Identify which cell holds the provided text, then report its [X, Y] central coordinate. 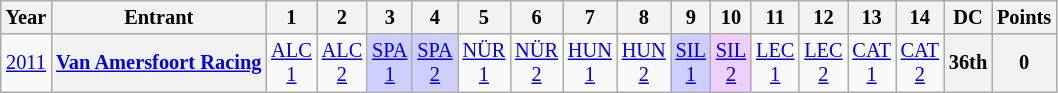
LEC2 [823, 63]
CAT1 [872, 63]
4 [434, 17]
13 [872, 17]
7 [590, 17]
0 [1024, 63]
LEC1 [775, 63]
6 [536, 17]
SPA2 [434, 63]
12 [823, 17]
11 [775, 17]
HUN2 [644, 63]
1 [291, 17]
36th [968, 63]
10 [731, 17]
2 [342, 17]
Year [26, 17]
2011 [26, 63]
DC [968, 17]
SPA1 [390, 63]
NÜR2 [536, 63]
9 [691, 17]
HUN1 [590, 63]
ALC2 [342, 63]
14 [920, 17]
5 [484, 17]
Van Amersfoort Racing [158, 63]
NÜR1 [484, 63]
8 [644, 17]
3 [390, 17]
Entrant [158, 17]
ALC1 [291, 63]
CAT2 [920, 63]
SIL2 [731, 63]
Points [1024, 17]
SIL1 [691, 63]
